Return [x, y] of the center of cell containing provided text 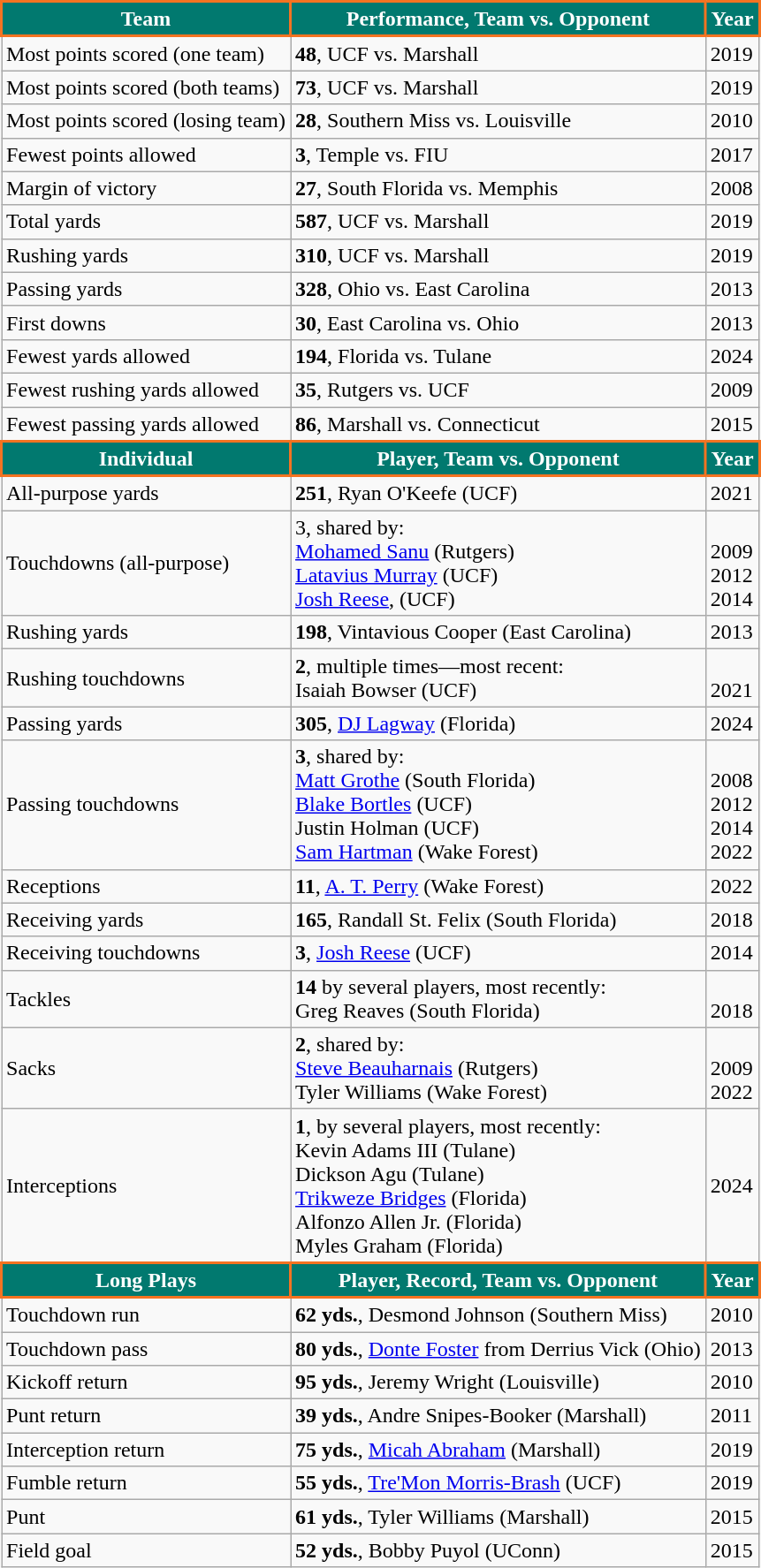
Receptions [147, 886]
Team [147, 19]
Fewest yards allowed [147, 356]
165, Randall St. Felix (South Florida) [498, 920]
Rushing touchdowns [147, 678]
198, Vintavious Cooper (East Carolina) [498, 633]
55 yds., Tre'Mon Morris-Brash (UCF) [498, 1483]
52 yds., Bobby Puyol (UConn) [498, 1550]
194, Florida vs. Tulane [498, 356]
73, UCF vs. Marshall [498, 87]
86, Marshall vs. Connecticut [498, 424]
3, Josh Reese (UCF) [498, 953]
Player, Team vs. Opponent [498, 458]
2011 [732, 1416]
80 yds., Donte Foster from Derrius Vick (Ohio) [498, 1349]
28, Southern Miss vs. Louisville [498, 121]
2014 [732, 953]
Total yards [147, 222]
305, DJ Lagway (Florida) [498, 723]
20092022 [732, 1068]
Interception return [147, 1450]
11, A. T. Perry (Wake Forest) [498, 886]
2, multiple times—most recent:Isaiah Bowser (UCF) [498, 678]
Field goal [147, 1550]
2008 [732, 188]
30, East Carolina vs. Ohio [498, 322]
3, Temple vs. FIU [498, 155]
3, shared by:Mohamed Sanu (Rutgers)Latavius Murray (UCF)Josh Reese, (UCF) [498, 564]
251, Ryan O'Keefe (UCF) [498, 493]
61 yds., Tyler Williams (Marshall) [498, 1517]
Receiving touchdowns [147, 953]
2022 [732, 886]
Tackles [147, 998]
Kickoff return [147, 1382]
Touchdown run [147, 1314]
Interceptions [147, 1185]
Fumble return [147, 1483]
Most points scored (one team) [147, 53]
35, Rutgers vs. UCF [498, 390]
Fewest passing yards allowed [147, 424]
Passing touchdowns [147, 805]
200920122014 [732, 564]
Sacks [147, 1068]
Individual [147, 458]
39 yds., Andre Snipes-Booker (Marshall) [498, 1416]
3, shared by:Matt Grothe (South Florida)Blake Bortles (UCF)Justin Holman (UCF)Sam Hartman (Wake Forest) [498, 805]
14 by several players, most recently:Greg Reaves (South Florida) [498, 998]
310, UCF vs. Marshall [498, 255]
2017 [732, 155]
587, UCF vs. Marshall [498, 222]
48, UCF vs. Marshall [498, 53]
Fewest points allowed [147, 155]
Player, Record, Team vs. Opponent [498, 1280]
Punt return [147, 1416]
Long Plays [147, 1280]
2009 [732, 390]
Performance, Team vs. Opponent [498, 19]
Receiving yards [147, 920]
Fewest rushing yards allowed [147, 390]
Touchdowns (all-purpose) [147, 564]
Touchdown pass [147, 1349]
75 yds., Micah Abraham (Marshall) [498, 1450]
Punt [147, 1517]
First downs [147, 322]
62 yds., Desmond Johnson (Southern Miss) [498, 1314]
2, shared by: Steve Beauharnais (Rutgers)Tyler Williams (Wake Forest) [498, 1068]
328, Ohio vs. East Carolina [498, 289]
95 yds., Jeremy Wright (Louisville) [498, 1382]
Most points scored (both teams) [147, 87]
Most points scored (losing team) [147, 121]
All-purpose yards [147, 493]
27, South Florida vs. Memphis [498, 188]
Margin of victory [147, 188]
2008201220142022 [732, 805]
